Determine the [X, Y] coordinate at the center of the cell enclosing the given text.  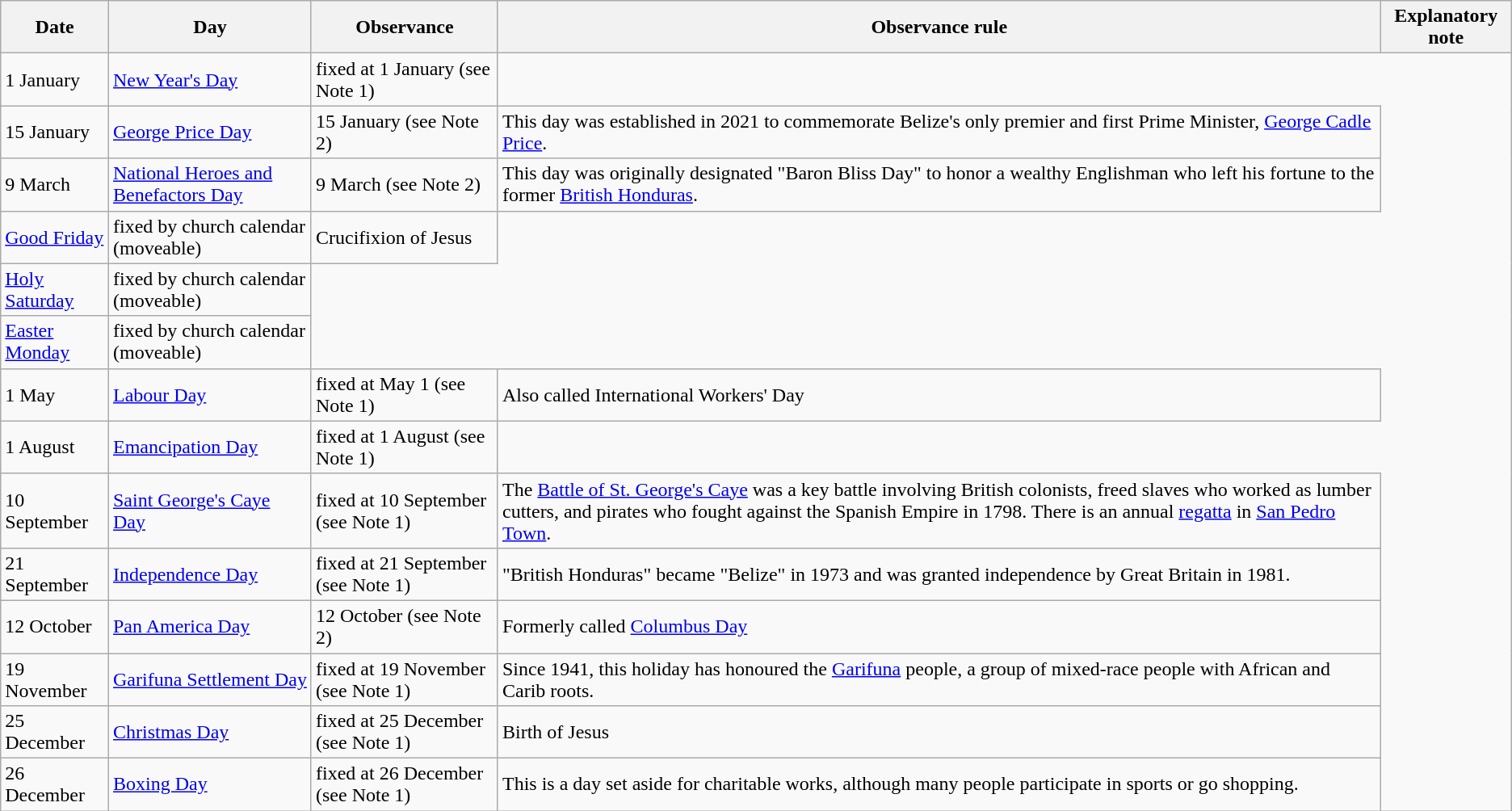
Holy Saturday [55, 289]
fixed at May 1 (see Note 1) [404, 394]
Crucifixion of Jesus [404, 237]
fixed at 21 September (see Note 1) [404, 574]
This is a day set aside for charitable works, although many people participate in sports or go shopping. [939, 785]
Emancipation Day [210, 448]
Easter Monday [55, 342]
9 March (see Note 2) [404, 184]
1 August [55, 448]
"British Honduras" became "Belize" in 1973 and was granted independence by Great Britain in 1981. [939, 574]
fixed at 1 August (see Note 1) [404, 448]
This day was originally designated "Baron Bliss Day" to honor a wealthy Englishman who left his fortune to the former British Honduras. [939, 184]
12 October (see Note 2) [404, 627]
This day was established in 2021 to commemorate Belize's only premier and first Prime Minister, George Cadle Price. [939, 132]
Observance rule [939, 27]
Observance [404, 27]
Independence Day [210, 574]
National Heroes and Benefactors Day [210, 184]
Also called International Workers' Day [939, 394]
15 January [55, 132]
12 October [55, 627]
Garifuna Settlement Day [210, 679]
1 May [55, 394]
George Price Day [210, 132]
fixed at 19 November (see Note 1) [404, 679]
fixed at 10 September (see Note 1) [404, 511]
Pan America Day [210, 627]
fixed at 26 December (see Note 1) [404, 785]
Date [55, 27]
Good Friday [55, 237]
26 December [55, 785]
19 November [55, 679]
Christmas Day [210, 732]
10 September [55, 511]
21 September [55, 574]
1 January [55, 79]
New Year's Day [210, 79]
Day [210, 27]
Birth of Jesus [939, 732]
Boxing Day [210, 785]
25 December [55, 732]
Explanatory note [1446, 27]
Formerly called Columbus Day [939, 627]
15 January (see Note 2) [404, 132]
Since 1941, this holiday has honoured the Garifuna people, a group of mixed-race people with African and Carib roots. [939, 679]
Saint George's Caye Day [210, 511]
Labour Day [210, 394]
fixed at 25 December (see Note 1) [404, 732]
9 March [55, 184]
fixed at 1 January (see Note 1) [404, 79]
